Output the [x, y] coordinate of the center of the cell containing the given text.  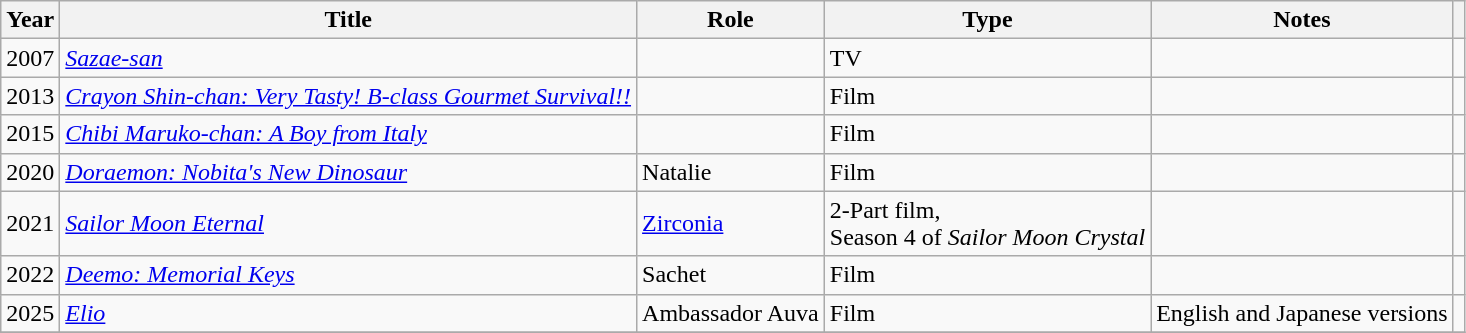
Chibi Maruko-chan: A Boy from Italy [348, 134]
2013 [30, 96]
Sailor Moon Eternal [348, 224]
Type [987, 20]
2007 [30, 58]
Zirconia [731, 224]
Role [731, 20]
Natalie [731, 172]
Title [348, 20]
2020 [30, 172]
Sachet [731, 275]
2025 [30, 313]
Doraemon: Nobita's New Dinosaur [348, 172]
Crayon Shin-chan: Very Tasty! B-class Gourmet Survival!! [348, 96]
2015 [30, 134]
Notes [1302, 20]
Year [30, 20]
Sazae-san [348, 58]
2-Part film,Season 4 of Sailor Moon Crystal [987, 224]
Elio [348, 313]
2022 [30, 275]
Ambassador Auva [731, 313]
Deemo: Memorial Keys [348, 275]
English and Japanese versions [1302, 313]
2021 [30, 224]
TV [987, 58]
